Pinpoint the cell where the given text exists, returning its (X, Y) midpoint coordinate. 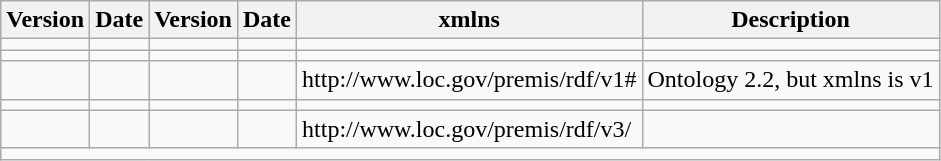
Ontology 2.2, but xmlns is v1 (790, 80)
Description (790, 20)
xmlns (470, 20)
http://www.loc.gov/premis/rdf/v1# (470, 80)
http://www.loc.gov/premis/rdf/v3/ (470, 129)
